From the cell containing the given text, extract its center point as (X, Y) coordinate. 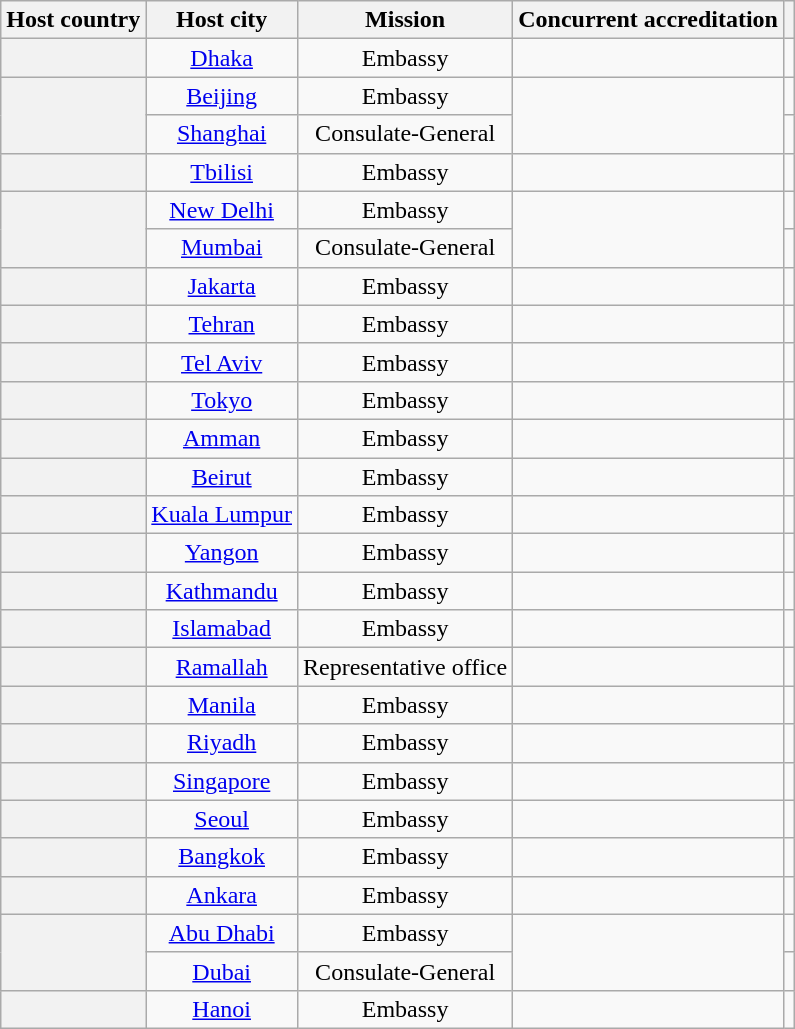
Kathmandu (222, 591)
Yangon (222, 553)
Abu Dhabi (222, 933)
Amman (222, 438)
Ankara (222, 895)
Riyadh (222, 743)
Concurrent accreditation (648, 20)
Dubai (222, 971)
New Delhi (222, 210)
Hanoi (222, 1009)
Singapore (222, 781)
Manila (222, 705)
Host country (74, 20)
Mission (404, 20)
Representative office (404, 667)
Tel Aviv (222, 362)
Ramallah (222, 667)
Beijing (222, 96)
Bangkok (222, 857)
Beirut (222, 477)
Kuala Lumpur (222, 515)
Dhaka (222, 58)
Jakarta (222, 286)
Islamabad (222, 629)
Tehran (222, 324)
Tbilisi (222, 172)
Seoul (222, 819)
Mumbai (222, 248)
Tokyo (222, 400)
Shanghai (222, 134)
Host city (222, 20)
